Detect which cell encompasses the target text, then output its [x, y] center coordinate. 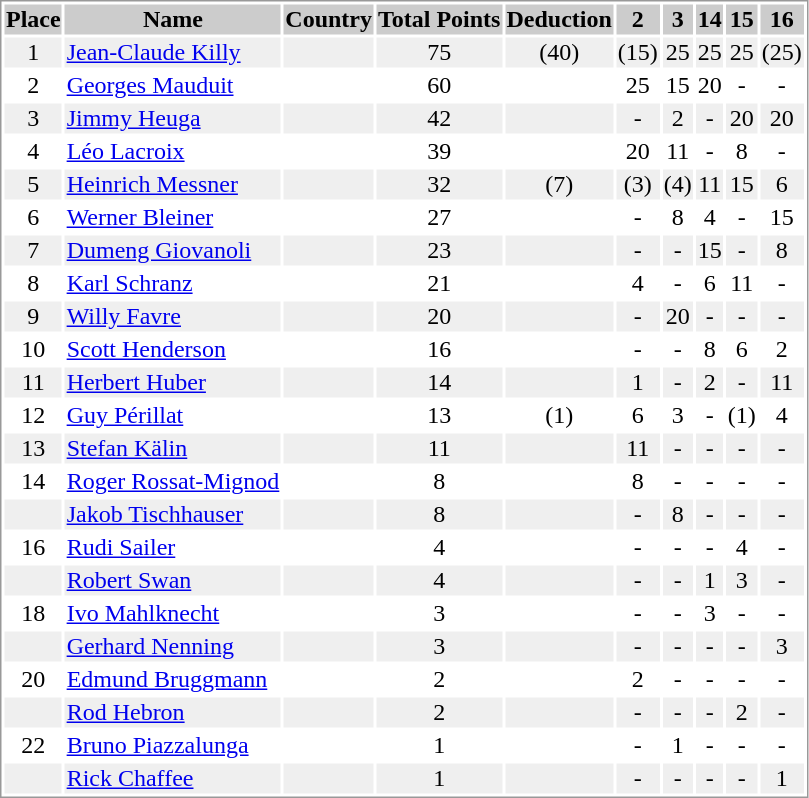
(15) [638, 53]
21 [438, 283]
Dumeng Giovanoli [173, 251]
75 [438, 53]
Roger Rossat-Mignod [173, 481]
Rick Chaffee [173, 779]
Karl Schranz [173, 283]
Rod Hebron [173, 713]
Jakob Tischhauser [173, 515]
Total Points [438, 19]
42 [438, 119]
5 [33, 185]
Guy Périllat [173, 415]
Heinrich Messner [173, 185]
10 [33, 349]
Georges Mauduit [173, 85]
60 [438, 85]
Herbert Huber [173, 383]
(25) [782, 53]
Willy Favre [173, 317]
Stefan Kälin [173, 449]
27 [438, 217]
Ivo Mahlknecht [173, 613]
Léo Lacroix [173, 151]
Gerhard Nenning [173, 647]
23 [438, 251]
Bruno Piazzalunga [173, 745]
Country [329, 19]
32 [438, 185]
(7) [559, 185]
Rudi Sailer [173, 547]
Scott Henderson [173, 349]
(4) [678, 185]
12 [33, 415]
Edmund Bruggmann [173, 679]
9 [33, 317]
(40) [559, 53]
Name [173, 19]
39 [438, 151]
(3) [638, 185]
7 [33, 251]
Jimmy Heuga [173, 119]
Jean-Claude Killy [173, 53]
Deduction [559, 19]
Robert Swan [173, 581]
22 [33, 745]
18 [33, 613]
Werner Bleiner [173, 217]
Place [33, 19]
